Pinpoint the cell where the given text exists, returning its [X, Y] midpoint coordinate. 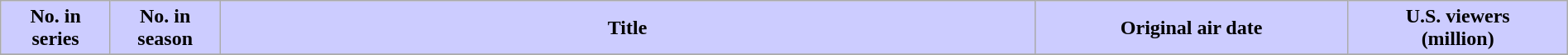
No. inseries [56, 28]
No. inseason [165, 28]
U.S. viewers(million) [1457, 28]
Title [627, 28]
Original air date [1191, 28]
